Pinpoint the cell where the given text exists, returning its (x, y) midpoint coordinate. 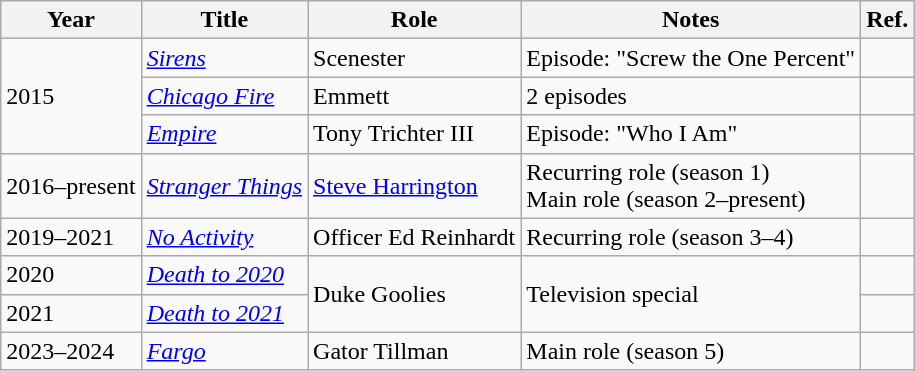
Episode: "Who I Am" (691, 134)
Stranger Things (224, 186)
2023–2024 (71, 351)
2 episodes (691, 96)
Year (71, 20)
Steve Harrington (414, 186)
Notes (691, 20)
Death to 2020 (224, 275)
Chicago Fire (224, 96)
Empire (224, 134)
No Activity (224, 237)
Sirens (224, 58)
Recurring role (season 1)Main role (season 2–present) (691, 186)
Tony Trichter III (414, 134)
Gator Tillman (414, 351)
2019–2021 (71, 237)
Emmett (414, 96)
Main role (season 5) (691, 351)
2016–present (71, 186)
2021 (71, 313)
2020 (71, 275)
Title (224, 20)
Television special (691, 294)
Scenester (414, 58)
Fargo (224, 351)
Recurring role (season 3–4) (691, 237)
Role (414, 20)
Ref. (888, 20)
Death to 2021 (224, 313)
Officer Ed Reinhardt (414, 237)
Duke Goolies (414, 294)
2015 (71, 96)
Episode: "Screw the One Percent" (691, 58)
